Capture the cell that displays the provided text and extract its [x, y] central coordinate. 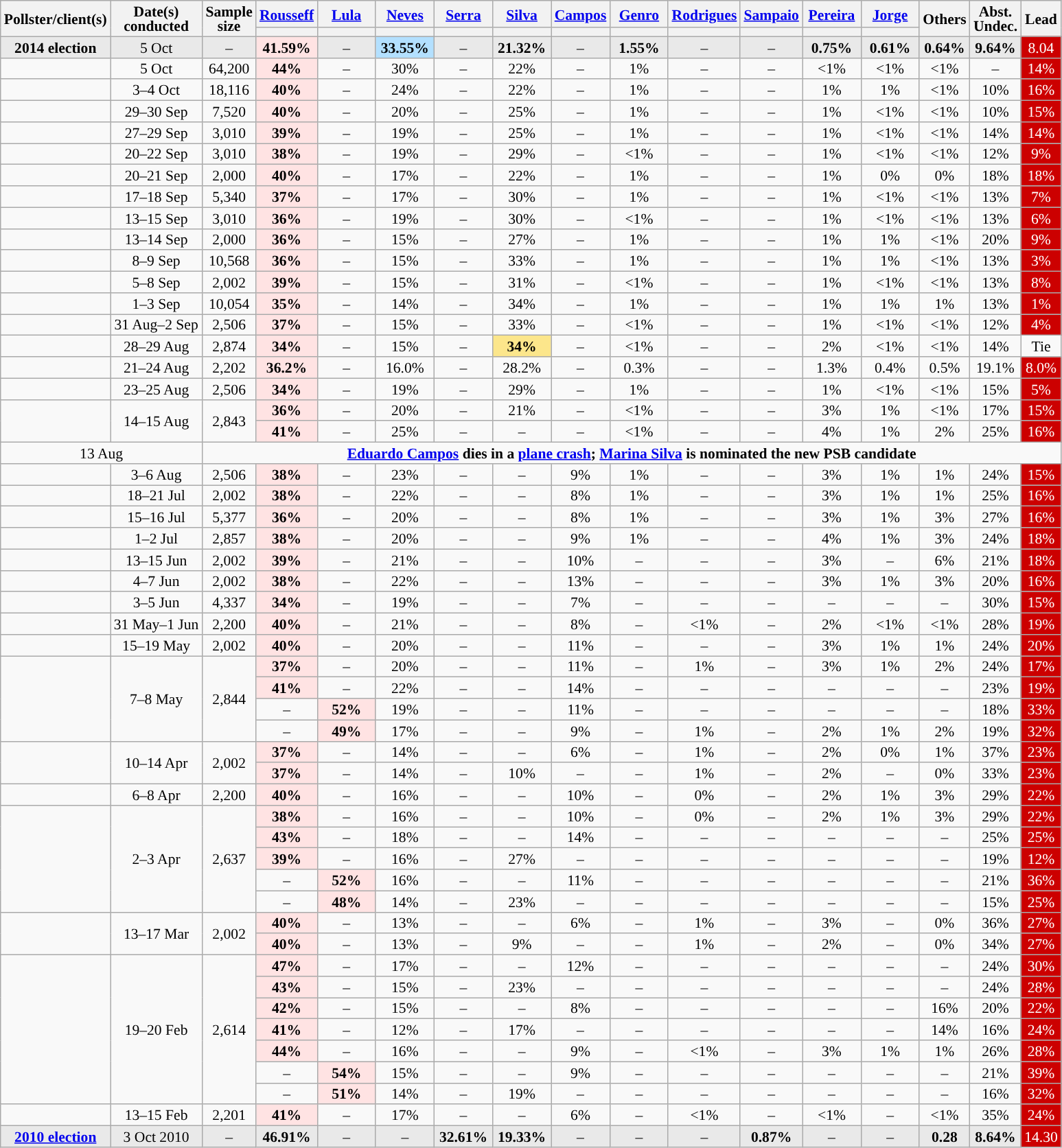
29–30 Sep [157, 111]
13–15 Jun [157, 560]
4,337 [229, 602]
8.04 [1041, 47]
14–15 Aug [157, 421]
0.64% [945, 47]
8.64% [995, 1136]
1–3 Sep [157, 303]
8–9 Sep [157, 261]
0.5% [945, 368]
5,340 [229, 196]
21–24 Aug [157, 368]
Pollster/client(s) [56, 19]
0.4% [890, 368]
Pereira [832, 14]
0.3% [638, 368]
16.0% [405, 368]
13–17 Mar [157, 933]
Jorge [890, 14]
2,874 [229, 346]
32.61% [463, 1136]
Samplesize [229, 19]
13–15 Feb [157, 1116]
28.2% [522, 368]
1–2 Jul [157, 538]
Campos [581, 14]
20–22 Sep [157, 154]
0.75% [832, 47]
2010 election [56, 1136]
0.87% [772, 1136]
41.59% [287, 47]
2,201 [229, 1116]
Rodrigues [704, 14]
46.91% [287, 1136]
1.55% [638, 47]
5,377 [229, 517]
2,202 [229, 368]
10,054 [229, 303]
54% [346, 1072]
17–18 Sep [157, 196]
3–5 Jun [157, 602]
15–16 Jul [157, 517]
Eduardo Campos dies in a plane crash; Marina Silva is nominated the new PSB candidate [632, 453]
0.61% [890, 47]
14.30 [1041, 1136]
Tie [1041, 346]
10–14 Apr [157, 762]
Lula [346, 14]
13 Aug [102, 453]
19–20 Feb [157, 1030]
23–25 Aug [157, 388]
3–4 Oct [157, 91]
28–29 Aug [157, 346]
Date(s)conducted [157, 19]
Serra [463, 14]
15–19 May [157, 645]
31 May–1 Jun [157, 624]
33.55% [405, 47]
6–8 Apr [157, 795]
18–21 Jul [157, 495]
3–6 Aug [157, 475]
8.0% [1041, 368]
9.64% [995, 47]
2,637 [229, 859]
2,844 [229, 699]
31 Aug–2 Sep [157, 325]
Lead [1041, 19]
42% [287, 1009]
47% [287, 966]
2–3 Apr [157, 859]
1.3% [832, 368]
Abst.Undec. [995, 19]
36.2% [287, 368]
Neves [405, 14]
10,568 [229, 261]
3 Oct 2010 [157, 1136]
51% [346, 1094]
0.28 [945, 1136]
7,520 [229, 111]
26% [995, 1051]
20–21 Sep [157, 176]
48% [346, 902]
27–29 Sep [157, 133]
21.32% [522, 47]
64,200 [229, 69]
18,116 [229, 91]
Others [945, 19]
Genro [638, 14]
31% [522, 283]
19.33% [522, 1136]
5–8 Sep [157, 283]
Rousseff [287, 14]
49% [346, 730]
2,614 [229, 1030]
4–7 Jun [157, 581]
19.1% [995, 368]
Sampaio [772, 14]
2014 election [56, 47]
2,857 [229, 538]
7–8 May [157, 699]
Silva [522, 14]
5% [1041, 388]
2,843 [229, 421]
13–15 Sep [157, 218]
13–14 Sep [157, 239]
